Scan for the cell matching the given text and deliver its [x, y] coordinate at center. 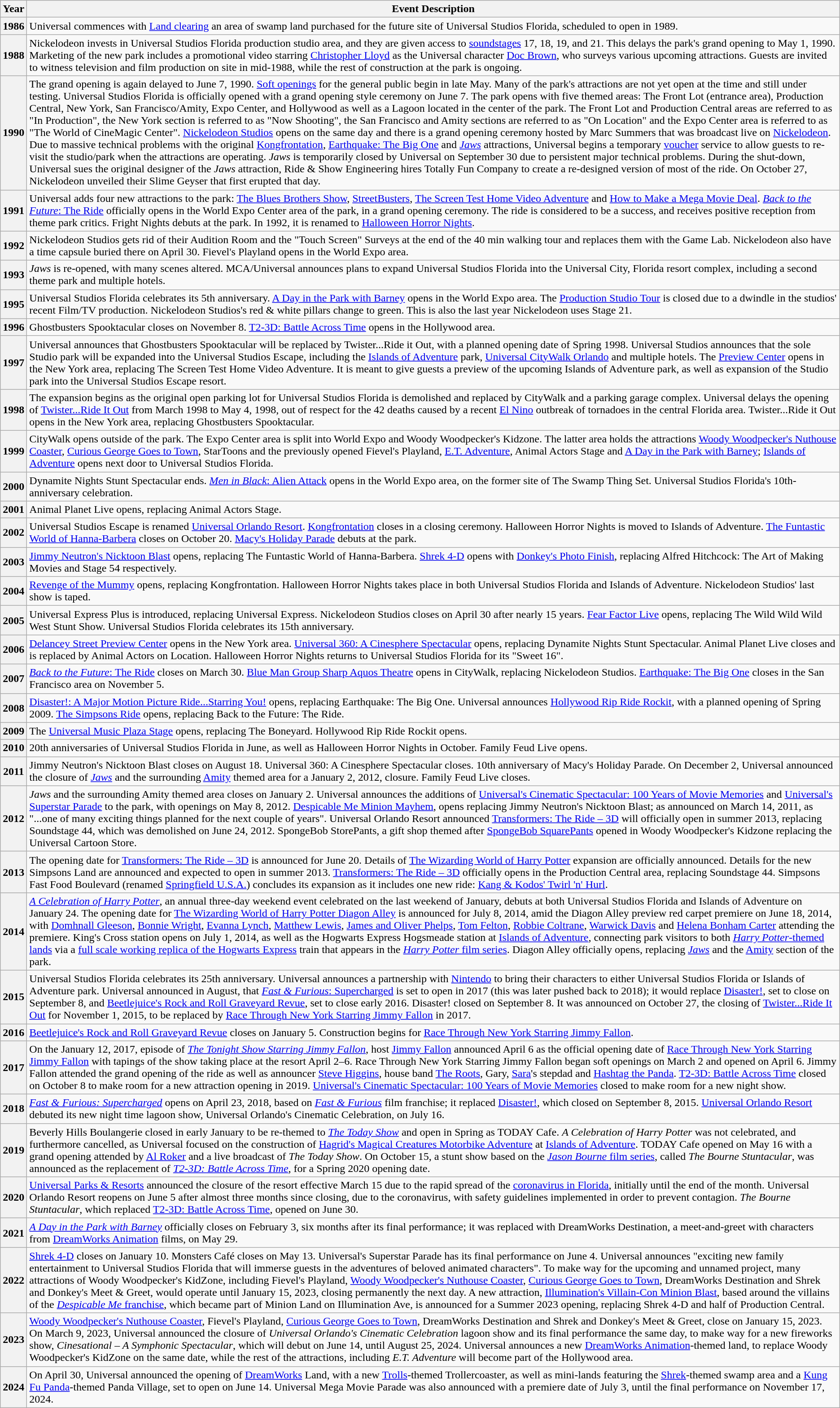
2020 [13, 1198]
1997 [13, 363]
2010 [13, 748]
1986 [13, 26]
Beetlejuice's Rock and Roll Graveyard Revue closes on January 5. Construction begins for Race Through New York Starring Jimmy Fallon. [433, 1032]
20th anniversaries of Universal Studios Florida in June, as well as Halloween Horror Nights in October. Family Feud Live opens. [433, 748]
2009 [13, 731]
2006 [13, 650]
The Universal Music Plaza Stage opens, replacing The Boneyard. Hollywood Rip Ride Rockit opens. [433, 731]
2023 [13, 1340]
2003 [13, 562]
2013 [13, 872]
1995 [13, 304]
Year [13, 9]
2000 [13, 486]
2014 [13, 931]
2021 [13, 1233]
2017 [13, 1068]
2001 [13, 510]
2008 [13, 708]
1996 [13, 327]
2024 [13, 1387]
2002 [13, 533]
1992 [13, 246]
2016 [13, 1032]
1993 [13, 275]
1990 [13, 133]
1991 [13, 210]
1998 [13, 410]
1999 [13, 451]
Ghostbusters Spooktacular closes on November 8. T2-3D: Battle Across Time opens in the Hollywood area. [433, 327]
1988 [13, 55]
2005 [13, 620]
2022 [13, 1280]
Animal Planet Live opens, replacing Animal Actors Stage. [433, 510]
2011 [13, 771]
2007 [13, 678]
2012 [13, 818]
Universal commences with Land clearing an area of swamp land purchased for the future site of Universal Studios Florida, scheduled to open in 1989. [433, 26]
2018 [13, 1109]
2004 [13, 591]
2015 [13, 997]
Event Description [433, 9]
2019 [13, 1150]
